Capture the cell that displays the provided text and extract its [x, y] central coordinate. 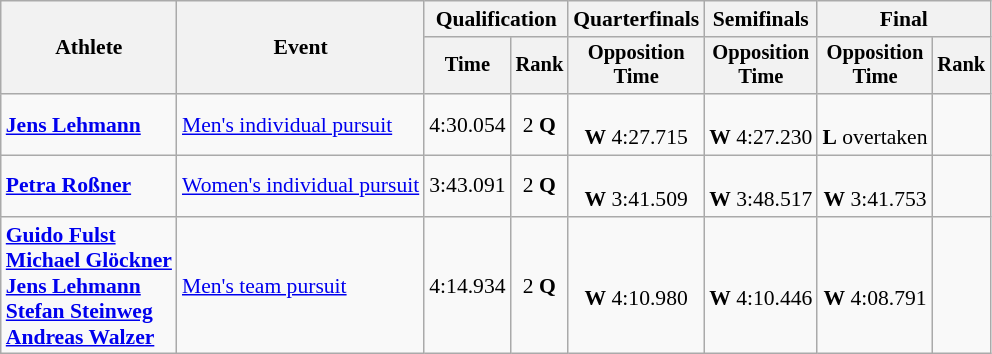
Semifinals [760, 19]
L overtaken [874, 124]
Final [904, 19]
4:30.054 [467, 124]
Men's individual pursuit [300, 124]
Petra Roßner [89, 186]
W 3:48.517 [760, 186]
Qualification [496, 19]
Quarterfinals [636, 19]
W 4:27.715 [636, 124]
Women's individual pursuit [300, 186]
Jens Lehmann [89, 124]
Athlete [89, 48]
Event [300, 48]
W 3:41.753 [874, 186]
W 4:27.230 [760, 124]
3:43.091 [467, 186]
W 3:41.509 [636, 186]
Time [467, 66]
